Identify which cell holds the provided text, then report its (X, Y) central coordinate. 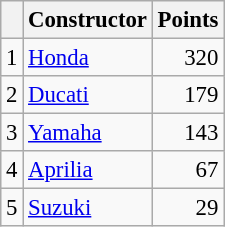
Suzuki (88, 208)
Ducati (88, 95)
320 (188, 58)
Points (188, 20)
Aprilia (88, 170)
67 (188, 170)
5 (12, 208)
1 (12, 58)
Constructor (88, 20)
3 (12, 133)
4 (12, 170)
Honda (88, 58)
29 (188, 208)
143 (188, 133)
179 (188, 95)
Yamaha (88, 133)
2 (12, 95)
